Return the [x, y] coordinate for the center point of the cell that contains the specified text.  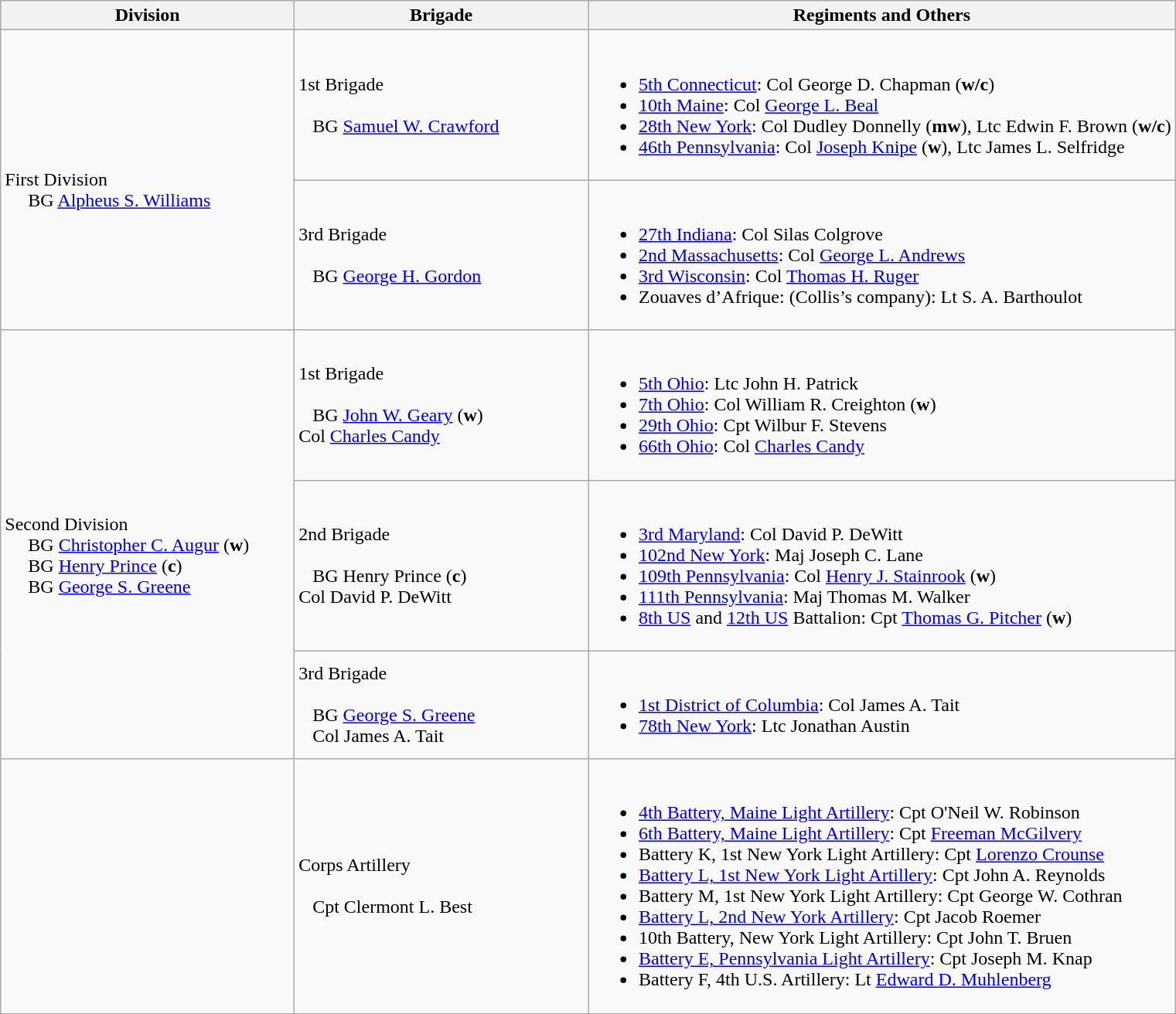
Regiments and Others [881, 15]
3rd Brigade BG George H. Gordon [441, 255]
Second Division BG Christopher C. Augur (w) BG Henry Prince (c) BG George S. Greene [148, 544]
3rd Brigade BG George S. Greene Col James A. Tait [441, 705]
1st Brigade BG Samuel W. Crawford [441, 105]
1st District of Columbia: Col James A. Tait78th New York: Ltc Jonathan Austin [881, 705]
Corps Artillery Cpt Clermont L. Best [441, 886]
Brigade [441, 15]
2nd Brigade BG Henry Prince (c) Col David P. DeWitt [441, 566]
1st Brigade BG John W. Geary (w) Col Charles Candy [441, 405]
First Division BG Alpheus S. Williams [148, 180]
5th Ohio: Ltc John H. Patrick7th Ohio: Col William R. Creighton (w)29th Ohio: Cpt Wilbur F. Stevens66th Ohio: Col Charles Candy [881, 405]
Division [148, 15]
